For the text-containing cell, return its midpoint in (X, Y) coordinate format. 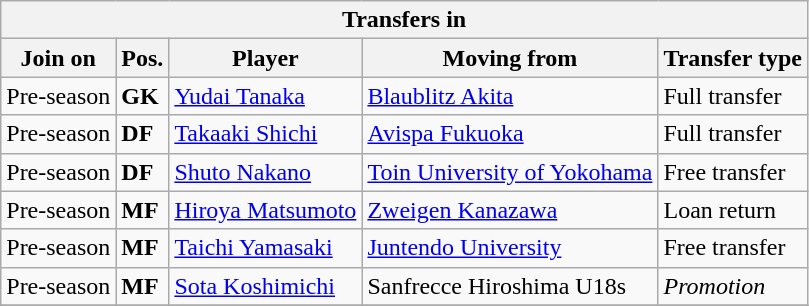
Pos. (142, 58)
Moving from (510, 58)
Transfers in (404, 20)
Zweigen Kanazawa (510, 210)
Taichi Yamasaki (266, 248)
Sanfrecce Hiroshima U18s (510, 286)
Takaaki Shichi (266, 134)
Toin University of Yokohama (510, 172)
Player (266, 58)
Juntendo University (510, 248)
Yudai Tanaka (266, 96)
Hiroya Matsumoto (266, 210)
Shuto Nakano (266, 172)
Promotion (732, 286)
Avispa Fukuoka (510, 134)
Loan return (732, 210)
Sota Koshimichi (266, 286)
Join on (58, 58)
GK (142, 96)
Transfer type (732, 58)
Blaublitz Akita (510, 96)
